Scan for the cell matching the given text and deliver its (x, y) coordinate at center. 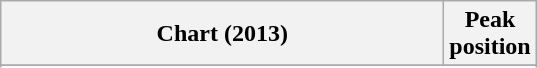
Chart (2013) (222, 34)
Peakposition (490, 34)
